Pinpoint the cell where the given text exists, returning its [X, Y] midpoint coordinate. 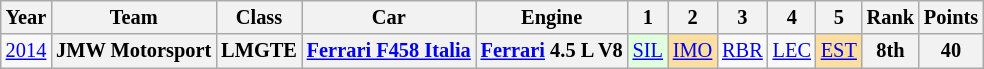
2 [692, 17]
LEC [792, 51]
Team [134, 17]
LMGTE [259, 51]
4 [792, 17]
Rank [890, 17]
5 [839, 17]
1 [648, 17]
2014 [26, 51]
Ferrari 4.5 L V8 [552, 51]
Ferrari F458 Italia [389, 51]
Year [26, 17]
JMW Motorsport [134, 51]
8th [890, 51]
Engine [552, 17]
Points [951, 17]
3 [742, 17]
RBR [742, 51]
IMO [692, 51]
Car [389, 17]
Class [259, 17]
EST [839, 51]
SIL [648, 51]
40 [951, 51]
